Pinpoint the cell where the given text exists, returning its (x, y) midpoint coordinate. 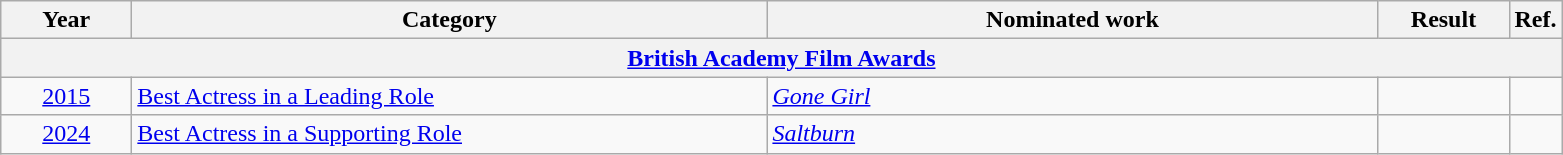
Result (1444, 20)
Best Actress in a Supporting Role (450, 134)
Year (66, 20)
Gone Girl (1072, 96)
2024 (66, 134)
British Academy Film Awards (782, 58)
Nominated work (1072, 20)
Category (450, 20)
Saltburn (1072, 134)
2015 (66, 96)
Ref. (1536, 20)
Best Actress in a Leading Role (450, 96)
